Identify which cell holds the provided text, then report its [X, Y] central coordinate. 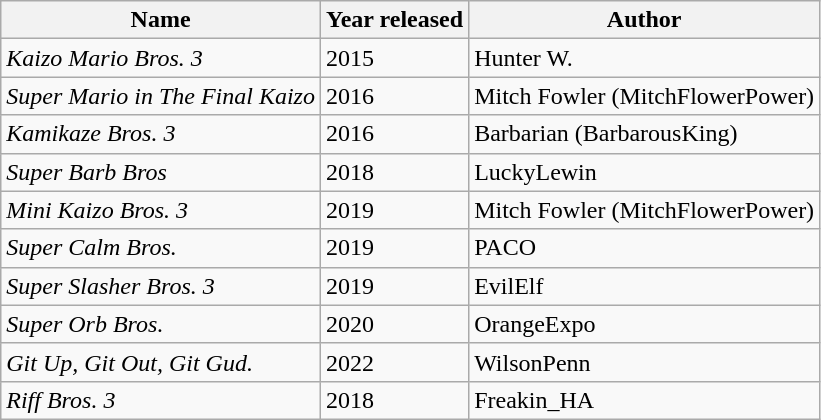
Riff Bros. 3 [161, 400]
PACO [644, 248]
WilsonPenn [644, 362]
Hunter W. [644, 58]
Name [161, 20]
Super Barb Bros [161, 172]
Super Calm Bros. [161, 248]
Author [644, 20]
2022 [394, 362]
2015 [394, 58]
Super Orb Bros. [161, 324]
Kaizo Mario Bros. 3 [161, 58]
Year released [394, 20]
EvilElf [644, 286]
OrangeExpo [644, 324]
Freakin_HA [644, 400]
Super Slasher Bros. 3 [161, 286]
Mini Kaizo Bros. 3 [161, 210]
Git Up, Git Out, Git Gud. [161, 362]
Kamikaze Bros. 3 [161, 134]
2020 [394, 324]
Super Mario in The Final Kaizo [161, 96]
Barbarian (BarbarousKing) [644, 134]
LuckyLewin [644, 172]
